Return the [x, y] coordinate for the center point of the cell that contains the specified text.  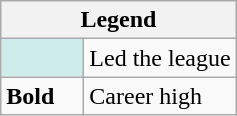
Legend [118, 20]
Career high [160, 96]
Bold [42, 96]
Led the league [160, 58]
